Find where the given text appears and provide that cell's center as [x, y] coordinate. 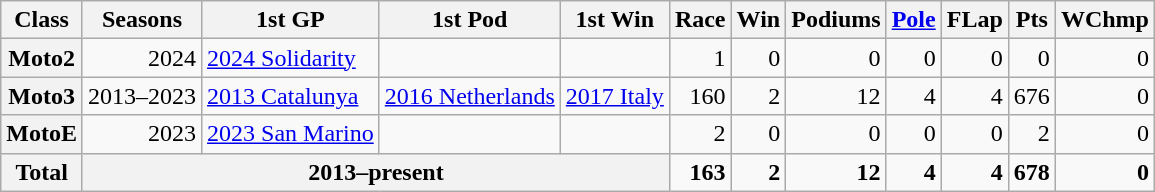
FLap [974, 20]
Moto2 [42, 58]
1st Win [614, 20]
2013–2023 [142, 96]
Pts [1032, 20]
2017 Italy [614, 96]
1 [700, 58]
Podiums [836, 20]
MotoE [42, 134]
160 [700, 96]
Pole [914, 20]
163 [700, 172]
Moto3 [42, 96]
2013 Catalunya [291, 96]
Total [42, 172]
Seasons [142, 20]
1st GP [291, 20]
2023 San Marino [291, 134]
Race [700, 20]
1st Pod [470, 20]
676 [1032, 96]
Win [758, 20]
2016 Netherlands [470, 96]
Class [42, 20]
2024 Solidarity [291, 58]
2023 [142, 134]
2024 [142, 58]
678 [1032, 172]
WChmp [1104, 20]
2013–present [376, 172]
